Output the (X, Y) coordinate of the center of the cell containing the given text.  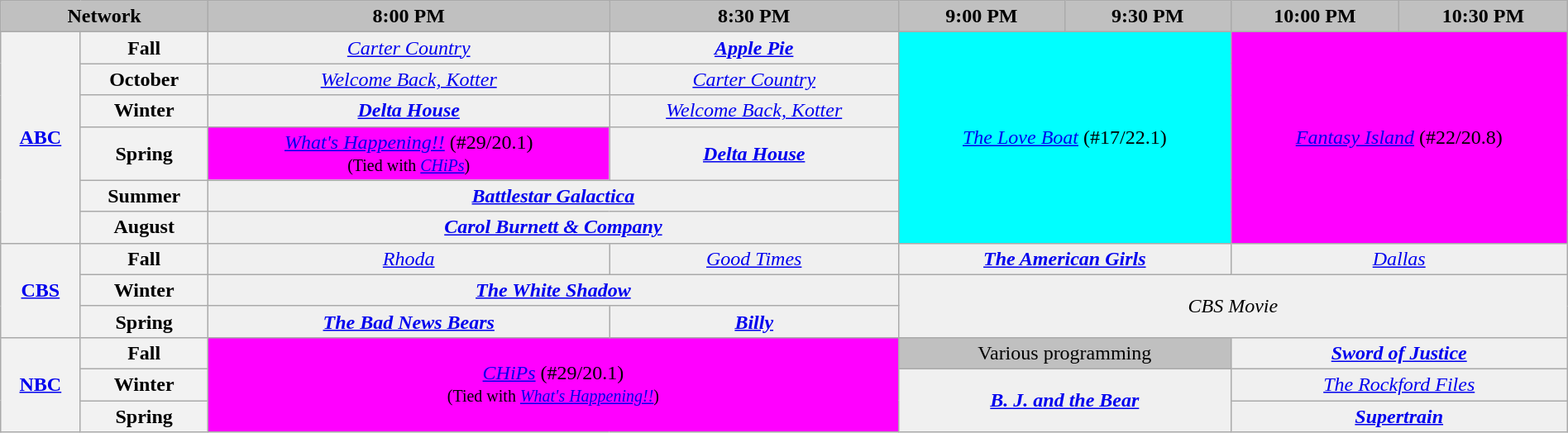
Sword of Justice (1399, 353)
Summer (144, 196)
Supertrain (1399, 416)
August (144, 227)
Apple Pie (754, 48)
ABC (41, 137)
9:00 PM (981, 17)
CHiPs (#29/20.1)(Tied with What's Happening!!) (552, 384)
Various programming (1064, 353)
The Bad News Bears (409, 321)
10:30 PM (1484, 17)
Network (104, 17)
10:00 PM (1315, 17)
Battlestar Galactica (552, 196)
October (144, 79)
The White Shadow (552, 290)
Fantasy Island (#22/20.8) (1399, 137)
NBC (41, 384)
8:00 PM (409, 17)
The American Girls (1064, 259)
The Rockford Files (1399, 384)
Dallas (1399, 259)
8:30 PM (754, 17)
CBS Movie (1232, 306)
Rhoda (409, 259)
What's Happening!! (#29/20.1)(Tied with CHiPs) (409, 154)
9:30 PM (1148, 17)
CBS (41, 290)
B. J. and the Bear (1064, 400)
Carol Burnett & Company (552, 227)
The Love Boat (#17/22.1) (1064, 137)
Good Times (754, 259)
Billy (754, 321)
